From the cell containing the given text, extract its center point as (x, y) coordinate. 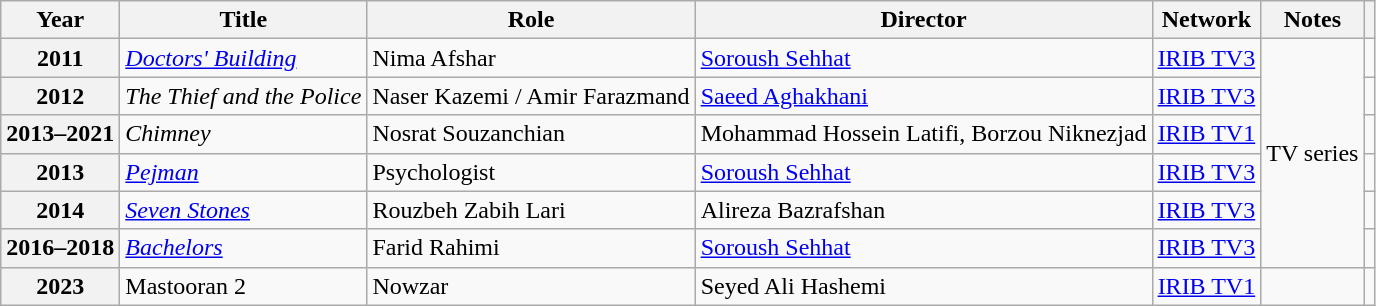
2011 (60, 58)
Pejman (244, 172)
Title (244, 20)
TV series (1312, 153)
The Thief and the Police (244, 96)
Naser Kazemi / Amir Farazmand (531, 96)
Year (60, 20)
2013 (60, 172)
Role (531, 20)
Chimney (244, 134)
Nowzar (531, 286)
Network (1206, 20)
Seyed Ali Hashemi (924, 286)
Notes (1312, 20)
2023 (60, 286)
Director (924, 20)
Alireza Bazrafshan (924, 210)
Psychologist (531, 172)
2014 (60, 210)
2013–2021 (60, 134)
Mohammad Hossein Latifi, Borzou Niknezjad (924, 134)
Nima Afshar (531, 58)
Bachelors (244, 248)
Rouzbeh Zabih Lari (531, 210)
2012 (60, 96)
Mastooran 2 (244, 286)
Doctors' Building (244, 58)
Nosrat Souzanchian (531, 134)
Farid Rahimi (531, 248)
Seven Stones (244, 210)
Saeed Aghakhani (924, 96)
2016–2018 (60, 248)
